Determine the (x, y) coordinate at the center of the cell enclosing the given text.  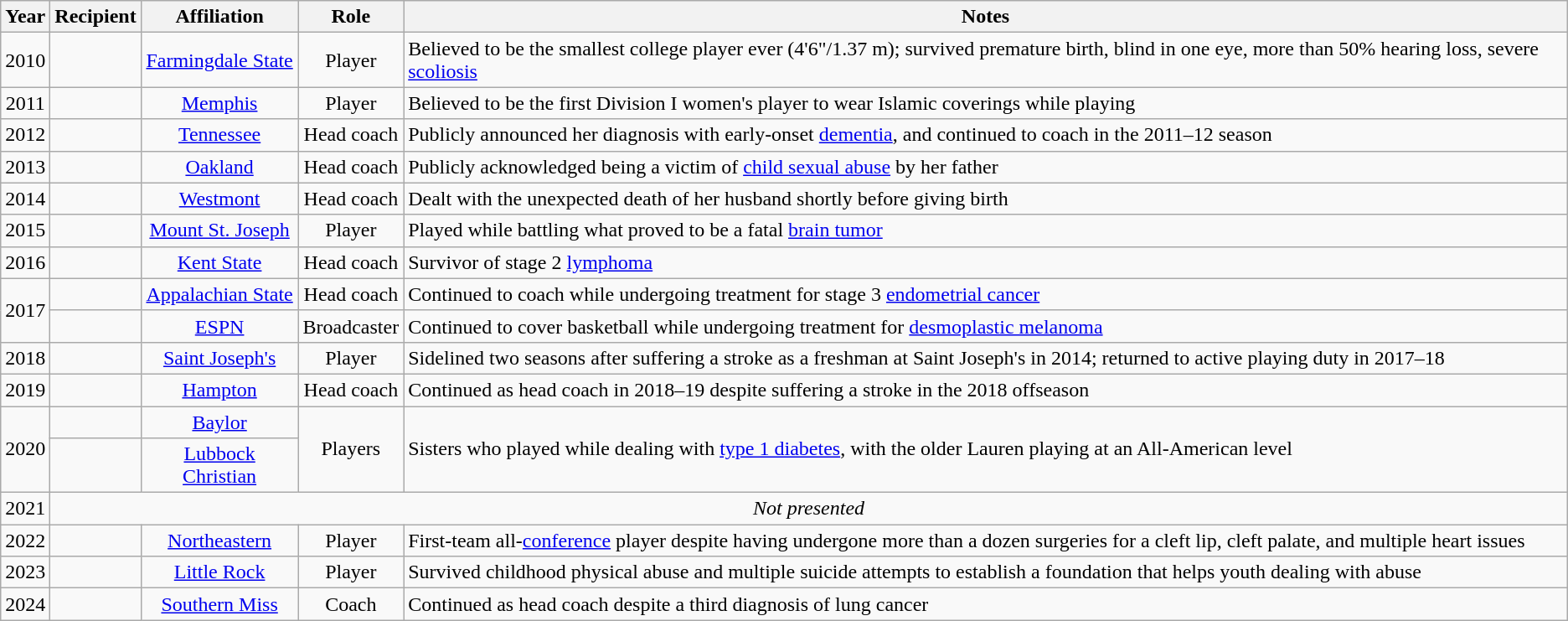
Lubbock Christian (219, 466)
Little Rock (219, 572)
Dealt with the unexpected death of her husband shortly before giving birth (986, 199)
Players (351, 449)
Sisters who played while dealing with type 1 diabetes, with the older Lauren playing at an All-American level (986, 449)
Broadcaster (351, 326)
Continued to cover basketball while undergoing treatment for desmoplastic melanoma (986, 326)
Baylor (219, 422)
Southern Miss (219, 604)
Continued as head coach despite a third diagnosis of lung cancer (986, 604)
Role (351, 17)
Survivor of stage 2 lymphoma (986, 262)
Kent State (219, 262)
Saint Joseph's (219, 358)
Affiliation (219, 17)
2012 (25, 135)
2016 (25, 262)
Tennessee (219, 135)
2022 (25, 541)
2010 (25, 60)
Publicly acknowledged being a victim of child sexual abuse by her father (986, 167)
Publicly announced her diagnosis with early-onset dementia, and continued to coach in the 2011–12 season (986, 135)
2011 (25, 103)
Westmont (219, 199)
Continued to coach while undergoing treatment for stage 3 endometrial cancer (986, 294)
First-team all-conference player despite having undergone more than a dozen surgeries for a cleft lip, cleft palate, and multiple heart issues (986, 541)
Played while battling what proved to be a fatal brain tumor (986, 230)
2020 (25, 449)
Notes (986, 17)
2018 (25, 358)
Survived childhood physical abuse and multiple suicide attempts to establish a foundation that helps youth dealing with abuse (986, 572)
Northeastern (219, 541)
Continued as head coach in 2018–19 despite suffering a stroke in the 2018 offseason (986, 390)
Believed to be the first Division I women's player to wear Islamic coverings while playing (986, 103)
2019 (25, 390)
2017 (25, 310)
Hampton (219, 390)
2015 (25, 230)
2023 (25, 572)
Sidelined two seasons after suffering a stroke as a freshman at Saint Joseph's in 2014; returned to active playing duty in 2017–18 (986, 358)
Coach (351, 604)
2013 (25, 167)
Recipient (95, 17)
Mount St. Joseph (219, 230)
ESPN (219, 326)
Year (25, 17)
Farmingdale State (219, 60)
2024 (25, 604)
Oakland (219, 167)
Memphis (219, 103)
2014 (25, 199)
2021 (25, 509)
Appalachian State (219, 294)
Not presented (809, 509)
